Determine the [X, Y] coordinate at the center of the cell enclosing the given text.  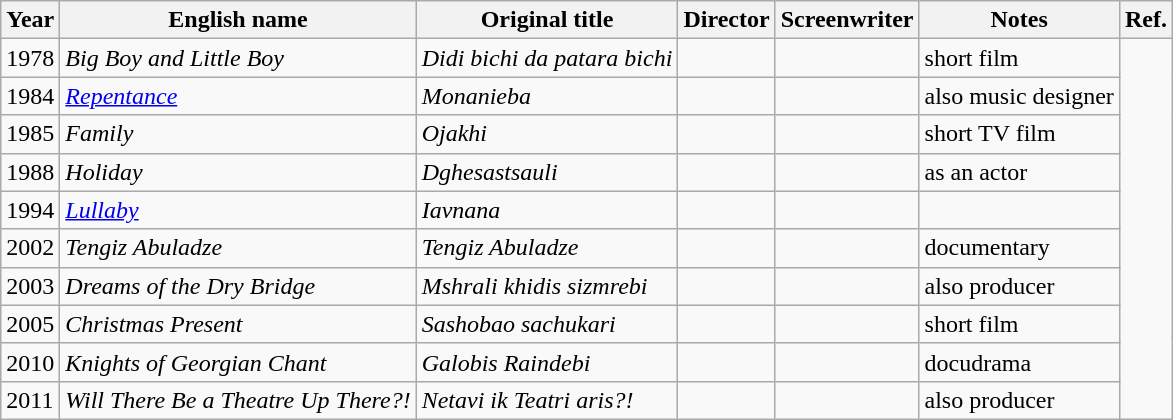
Sashobao sachukari [547, 324]
1978 [30, 58]
as an actor [1019, 172]
Year [30, 20]
Ojakhi [547, 134]
2005 [30, 324]
Big Boy and Little Boy [238, 58]
Knights of Georgian Chant [238, 362]
Repentance [238, 96]
1988 [30, 172]
Director [726, 20]
Will There Be a Theatre Up There?! [238, 400]
Monanieba [547, 96]
Netavi ik Teatri aris?! [547, 400]
Iavnana [547, 210]
docudrama [1019, 362]
Original title [547, 20]
English name [238, 20]
Ref. [1146, 20]
2003 [30, 286]
Notes [1019, 20]
Family [238, 134]
short TV film [1019, 134]
2010 [30, 362]
1985 [30, 134]
Mshrali khidis sizmrebi [547, 286]
Dghesastsauli [547, 172]
documentary [1019, 248]
2011 [30, 400]
Didi bichi da patara bichi [547, 58]
Dreams of the Dry Bridge [238, 286]
Holiday [238, 172]
also music designer [1019, 96]
Galobis Raindebi [547, 362]
Christmas Present [238, 324]
Screenwriter [847, 20]
1984 [30, 96]
2002 [30, 248]
Lullaby [238, 210]
1994 [30, 210]
